Detect which cell encompasses the target text, then output its (x, y) center coordinate. 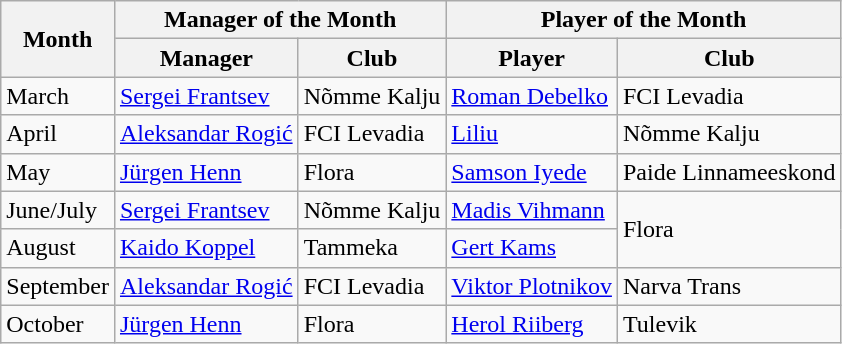
September (58, 286)
Kaido Koppel (206, 248)
Gert Kams (532, 248)
October (58, 324)
Tulevik (729, 324)
Roman Debelko (532, 96)
Player of the Month (644, 20)
Liliu (532, 134)
Paide Linnameeskond (729, 172)
Herol Riiberg (532, 324)
Player (532, 58)
Viktor Plotnikov (532, 286)
Manager of the Month (280, 20)
March (58, 96)
August (58, 248)
April (58, 134)
Tammeka (372, 248)
Manager (206, 58)
Month (58, 39)
Samson Iyede (532, 172)
Narva Trans (729, 286)
Madis Vihmann (532, 210)
May (58, 172)
June/July (58, 210)
